Identify which cell holds the provided text, then report its (X, Y) central coordinate. 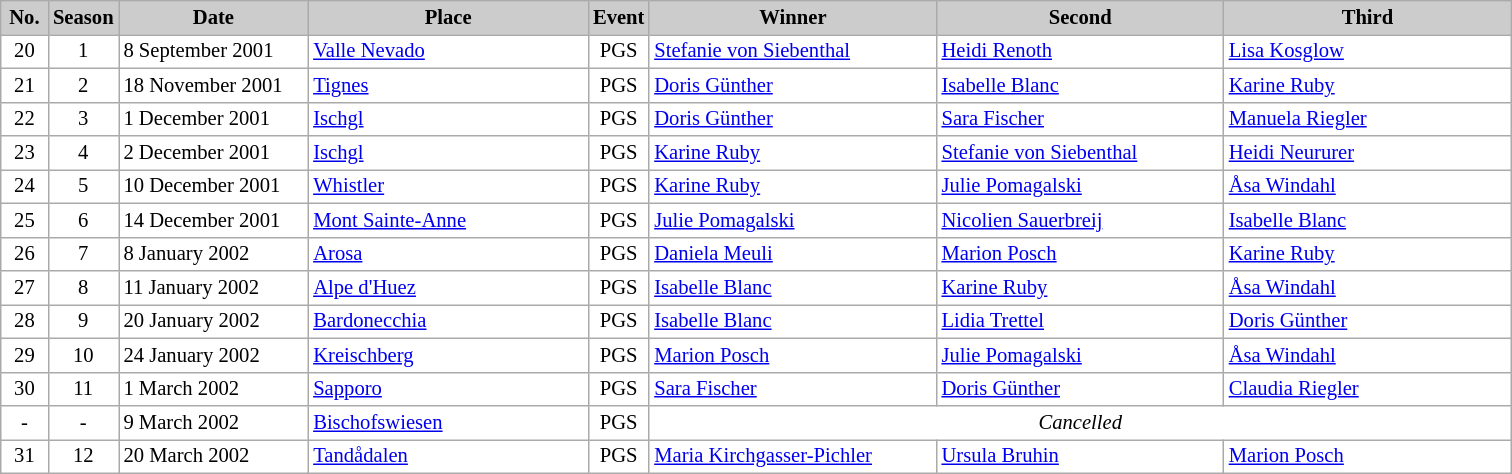
Alpe d'Huez (448, 287)
Daniela Meuli (792, 254)
28 (24, 321)
9 March 2002 (213, 423)
Maria Kirchgasser-Pichler (792, 456)
Sapporo (448, 389)
Valle Nevado (448, 51)
9 (83, 321)
30 (24, 389)
12 (83, 456)
Lisa Kosglow (1368, 51)
Bischofswiesen (448, 423)
2 (83, 85)
23 (24, 153)
29 (24, 355)
Whistler (448, 186)
Ursula Bruhin (1080, 456)
22 (24, 119)
18 November 2001 (213, 85)
8 September 2001 (213, 51)
Place (448, 17)
Tignes (448, 85)
Lidia Trettel (1080, 321)
2 December 2001 (213, 153)
11 January 2002 (213, 287)
Arosa (448, 254)
14 December 2001 (213, 220)
No. (24, 17)
8 January 2002 (213, 254)
20 (24, 51)
Second (1080, 17)
Kreischberg (448, 355)
1 December 2001 (213, 119)
26 (24, 254)
Third (1368, 17)
31 (24, 456)
27 (24, 287)
8 (83, 287)
7 (83, 254)
24 (24, 186)
25 (24, 220)
10 December 2001 (213, 186)
1 March 2002 (213, 389)
Mont Sainte-Anne (448, 220)
Bardonecchia (448, 321)
1 (83, 51)
24 January 2002 (213, 355)
20 January 2002 (213, 321)
Heidi Renoth (1080, 51)
Event (618, 17)
20 March 2002 (213, 456)
Cancelled (1080, 423)
Nicolien Sauerbreij (1080, 220)
5 (83, 186)
21 (24, 85)
10 (83, 355)
Heidi Neururer (1368, 153)
4 (83, 153)
Tandådalen (448, 456)
3 (83, 119)
Manuela Riegler (1368, 119)
Season (83, 17)
6 (83, 220)
Winner (792, 17)
11 (83, 389)
Date (213, 17)
Claudia Riegler (1368, 389)
